Capture the cell that displays the provided text and extract its [X, Y] central coordinate. 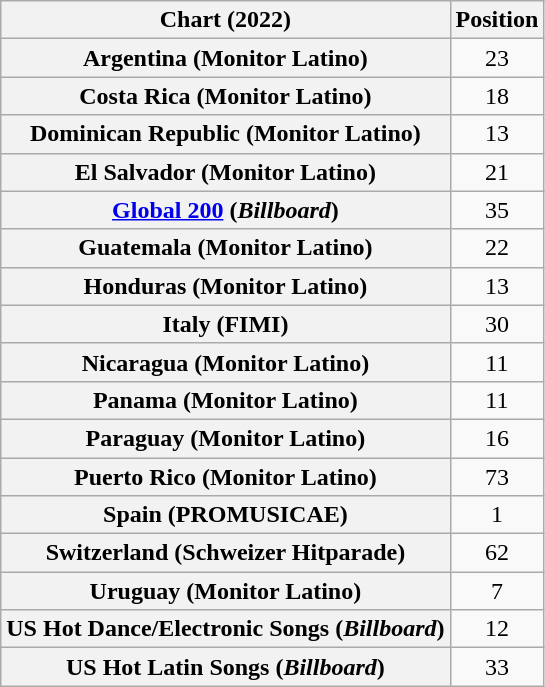
35 [497, 210]
22 [497, 248]
El Salvador (Monitor Latino) [226, 172]
Argentina (Monitor Latino) [226, 58]
Panama (Monitor Latino) [226, 400]
US Hot Latin Songs (Billboard) [226, 667]
Position [497, 20]
73 [497, 477]
Uruguay (Monitor Latino) [226, 591]
Spain (PROMUSICAE) [226, 515]
Dominican Republic (Monitor Latino) [226, 134]
Guatemala (Monitor Latino) [226, 248]
Nicaragua (Monitor Latino) [226, 362]
Puerto Rico (Monitor Latino) [226, 477]
23 [497, 58]
Paraguay (Monitor Latino) [226, 438]
12 [497, 629]
Global 200 (Billboard) [226, 210]
16 [497, 438]
30 [497, 324]
US Hot Dance/Electronic Songs (Billboard) [226, 629]
18 [497, 96]
21 [497, 172]
Costa Rica (Monitor Latino) [226, 96]
33 [497, 667]
Italy (FIMI) [226, 324]
7 [497, 591]
Honduras (Monitor Latino) [226, 286]
62 [497, 553]
Switzerland (Schweizer Hitparade) [226, 553]
1 [497, 515]
Chart (2022) [226, 20]
